Pinpoint the cell where the given text exists, returning its [X, Y] midpoint coordinate. 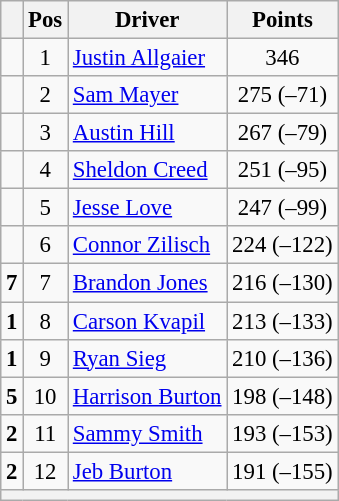
Austin Hill [148, 133]
10 [46, 396]
6 [46, 245]
9 [46, 358]
346 [282, 58]
198 (–148) [282, 396]
12 [46, 471]
Pos [46, 20]
247 (–99) [282, 208]
267 (–79) [282, 133]
Points [282, 20]
251 (–95) [282, 170]
Sammy Smith [148, 433]
210 (–136) [282, 358]
Sam Mayer [148, 95]
191 (–155) [282, 471]
224 (–122) [282, 245]
Driver [148, 20]
Connor Zilisch [148, 245]
Carson Kvapil [148, 321]
275 (–71) [282, 95]
Ryan Sieg [148, 358]
216 (–130) [282, 283]
Harrison Burton [148, 396]
Justin Allgaier [148, 58]
4 [46, 170]
11 [46, 433]
193 (–153) [282, 433]
213 (–133) [282, 321]
Sheldon Creed [148, 170]
8 [46, 321]
3 [46, 133]
Brandon Jones [148, 283]
Jeb Burton [148, 471]
Jesse Love [148, 208]
